Locate the cell with the specified text and output its (X, Y) center coordinate. 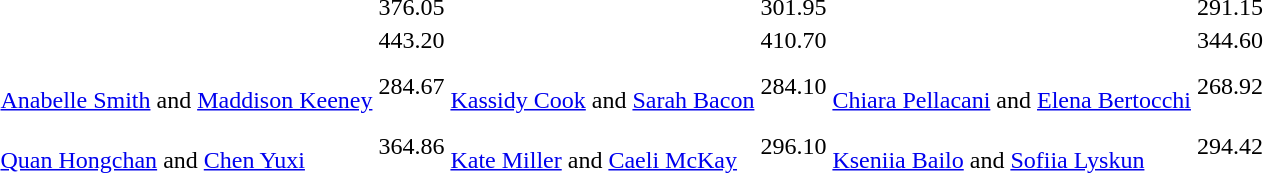
Kassidy Cook and Sarah Bacon (602, 86)
284.67 (412, 86)
410.70 (794, 40)
443.20 (412, 40)
284.10 (794, 86)
Chiara Pellacani and Elena Bertocchi (1012, 86)
